Return (x, y) of the center of cell containing provided text 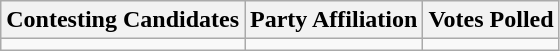
Contesting Candidates (123, 20)
Votes Polled (491, 20)
Party Affiliation (334, 20)
